Determine the (X, Y) coordinate at the center of the cell enclosing the given text.  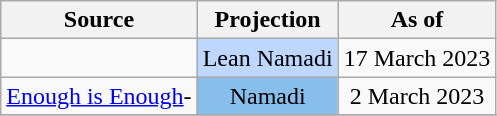
Enough is Enough- (99, 96)
Namadi (268, 96)
Lean Namadi (268, 58)
2 March 2023 (417, 96)
Source (99, 20)
As of (417, 20)
Projection (268, 20)
17 March 2023 (417, 58)
